Return the (x, y) coordinate for the center point of the cell that contains the specified text.  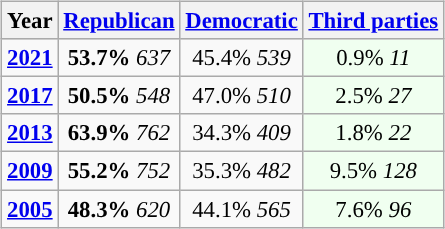
53.7% 637 (119, 58)
2005 (30, 209)
7.6% 96 (373, 209)
2.5% 27 (373, 96)
47.0% 510 (242, 96)
55.2% 752 (119, 171)
2017 (30, 96)
63.9% 762 (119, 133)
Year (30, 21)
44.1% 565 (242, 209)
50.5% 548 (119, 96)
Democratic (242, 21)
48.3% 620 (119, 209)
0.9% 11 (373, 58)
34.3% 409 (242, 133)
2009 (30, 171)
45.4% 539 (242, 58)
2013 (30, 133)
Third parties (373, 21)
Republican (119, 21)
1.8% 22 (373, 133)
35.3% 482 (242, 171)
9.5% 128 (373, 171)
2021 (30, 58)
